Locate the cell with the specified text and output its (x, y) center coordinate. 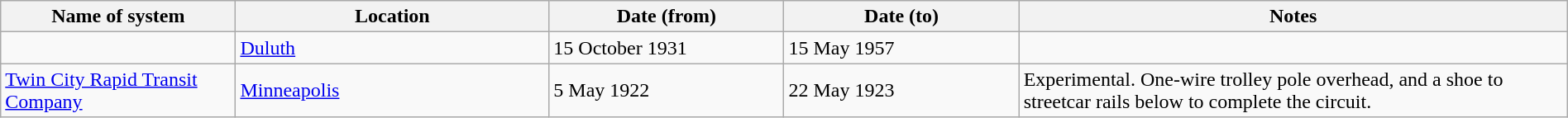
Experimental. One-wire trolley pole overhead, and a shoe to streetcar rails below to complete the circuit. (1293, 91)
Location (392, 17)
15 May 1957 (901, 48)
Twin City Rapid Transit Company (118, 91)
15 October 1931 (667, 48)
5 May 1922 (667, 91)
Date (to) (901, 17)
Notes (1293, 17)
Duluth (392, 48)
22 May 1923 (901, 91)
Minneapolis (392, 91)
Date (from) (667, 17)
Name of system (118, 17)
